From the cell containing the given text, extract its center point as (X, Y) coordinate. 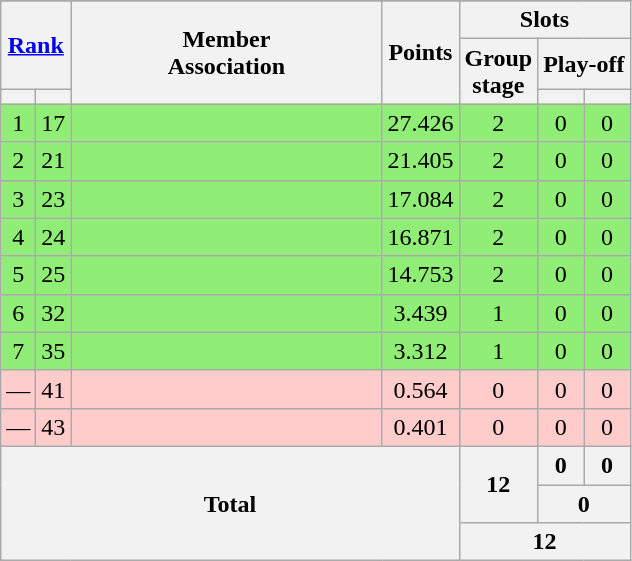
27.426 (420, 123)
43 (54, 427)
21 (54, 161)
6 (18, 313)
35 (54, 351)
0.401 (420, 427)
21.405 (420, 161)
17.084 (420, 199)
7 (18, 351)
Total (230, 503)
MemberAssociation (226, 52)
3.312 (420, 351)
23 (54, 199)
16.871 (420, 237)
17 (54, 123)
0.564 (420, 389)
3 (18, 199)
24 (54, 237)
41 (54, 389)
3.439 (420, 313)
32 (54, 313)
Groupstage (498, 72)
14.753 (420, 275)
25 (54, 275)
4 (18, 237)
Points (420, 52)
5 (18, 275)
Rank (36, 45)
Play-off (584, 64)
Slots (544, 20)
